Return the [X, Y] coordinate for the center point of the cell that contains the specified text.  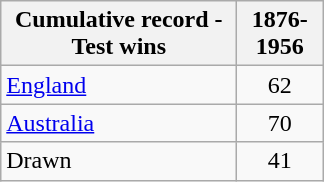
Cumulative record - Test wins [119, 34]
41 [280, 161]
1876-1956 [280, 34]
62 [280, 85]
Drawn [119, 161]
Australia [119, 123]
England [119, 85]
70 [280, 123]
